Extract the [X, Y] coordinate from the center of the cell holding the provided text.  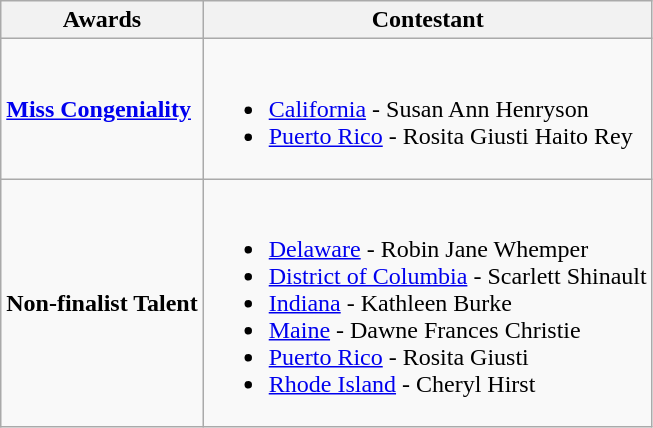
Awards [102, 20]
Miss Congeniality [102, 109]
Non-finalist Talent [102, 303]
Contestant [428, 20]
California - Susan Ann Henryson Puerto Rico - Rosita Giusti Haito Rey [428, 109]
